Find where the given text appears and provide that cell's center as (X, Y) coordinate. 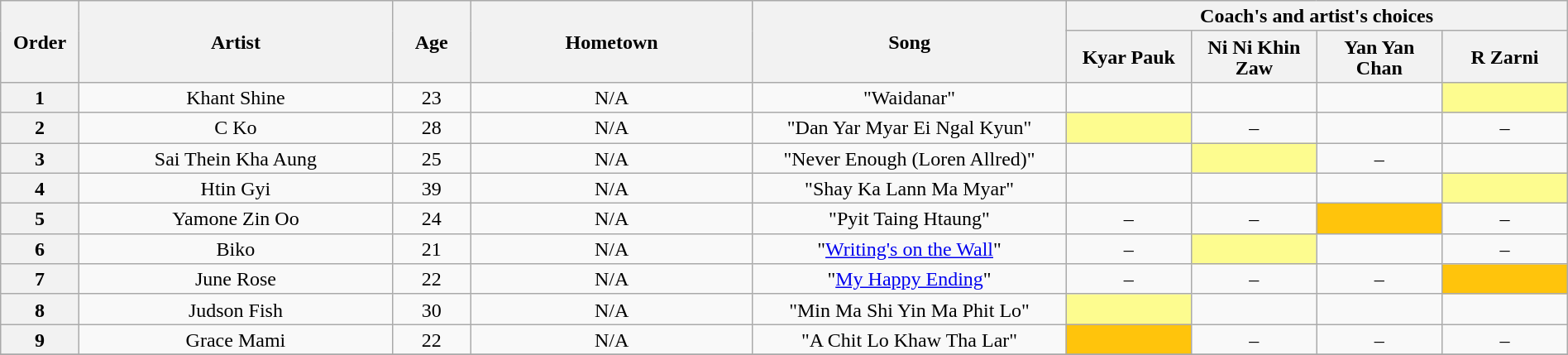
2 (40, 127)
Sai Thein Kha Aung (235, 157)
June Rose (235, 280)
4 (40, 189)
8 (40, 309)
3 (40, 157)
"Pyit Taing Htaung" (910, 218)
Artist (235, 41)
5 (40, 218)
9 (40, 339)
Order (40, 41)
Song (910, 41)
30 (432, 309)
39 (432, 189)
Age (432, 41)
Khant Shine (235, 98)
C Ko (235, 127)
"Dan Yar Myar Ei Ngal Kyun" (910, 127)
Yan Yan Chan (1379, 56)
"Writing's on the Wall" (910, 248)
"Shay Ka Lann Ma Myar" (910, 189)
24 (432, 218)
"My Happy Ending" (910, 280)
28 (432, 127)
Judson Fish (235, 309)
7 (40, 280)
6 (40, 248)
25 (432, 157)
Yamone Zin Oo (235, 218)
"A Chit Lo Khaw Tha Lar" (910, 339)
Hometown (612, 41)
"Min Ma Shi Yin Ma Phit Lo" (910, 309)
Biko (235, 248)
"Never Enough (Loren Allred)" (910, 157)
R Zarni (1505, 56)
Grace Mami (235, 339)
23 (432, 98)
"Waidanar" (910, 98)
Ni Ni Khin Zaw (1255, 56)
Coach's and artist's choices (1317, 17)
Htin Gyi (235, 189)
Kyar Pauk (1129, 56)
21 (432, 248)
1 (40, 98)
